Capture the cell that displays the provided text and extract its [x, y] central coordinate. 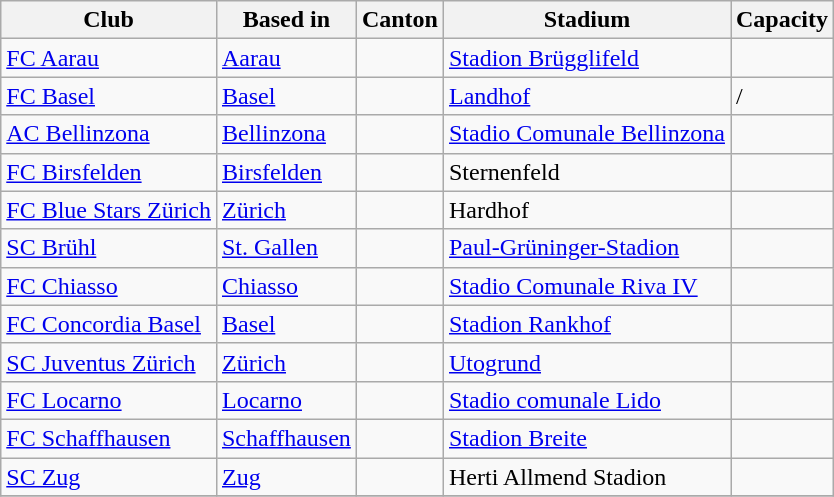
Chiasso [286, 286]
FC Basel [109, 96]
SC Juventus Zürich [109, 362]
Landhof [586, 96]
FC Concordia Basel [109, 324]
Stadio comunale Lido [586, 400]
Locarno [286, 400]
FC Locarno [109, 400]
Sternenfeld [586, 172]
Zug [286, 477]
Birsfelden [286, 172]
Herti Allmend Stadion [586, 477]
Stadio Comunale Riva IV [586, 286]
AC Bellinzona [109, 134]
Bellinzona [286, 134]
Stadio Comunale Bellinzona [586, 134]
Capacity [782, 20]
Utogrund [586, 362]
Stadion Breite [586, 438]
FC Blue Stars Zürich [109, 210]
FC Birsfelden [109, 172]
Stadium [586, 20]
St. Gallen [286, 248]
SC Brühl [109, 248]
FC Chiasso [109, 286]
FC Aarau [109, 58]
Schaffhausen [286, 438]
Paul-Grüninger-Stadion [586, 248]
Canton [400, 20]
Club [109, 20]
FC Schaffhausen [109, 438]
/ [782, 96]
SC Zug [109, 477]
Hardhof [586, 210]
Stadion Brügglifeld [586, 58]
Aarau [286, 58]
Stadion Rankhof [586, 324]
Based in [286, 20]
